From the cell containing the given text, extract its center point as [x, y] coordinate. 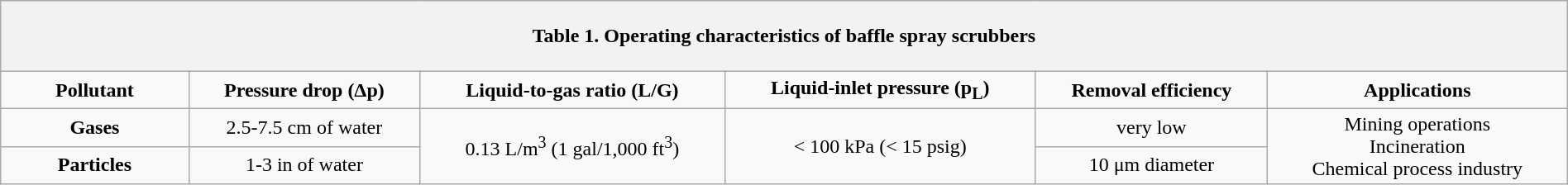
Gases [94, 127]
10 μm diameter [1151, 165]
0.13 L/m3 (1 gal/1,000 ft3) [572, 146]
Mining operationsIncinerationChemical process industry [1417, 146]
1-3 in of water [304, 165]
Liquid-to-gas ratio (L/G) [572, 90]
Particles [94, 165]
Pressure drop (Δp) [304, 90]
Liquid-inlet pressure (pL) [880, 90]
very low [1151, 127]
2.5-7.5 cm of water [304, 127]
< 100 kPa (< 15 psig) [880, 146]
Removal efficiency [1151, 90]
Pollutant [94, 90]
Applications [1417, 90]
Table 1. Operating characteristics of baffle spray scrubbers [784, 36]
